From the cell containing the given text, extract its center point as (x, y) coordinate. 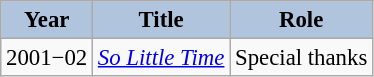
2001−02 (47, 58)
Title (162, 20)
So Little Time (162, 58)
Role (302, 20)
Year (47, 20)
Special thanks (302, 58)
